From the cell containing the given text, extract its center point as [x, y] coordinate. 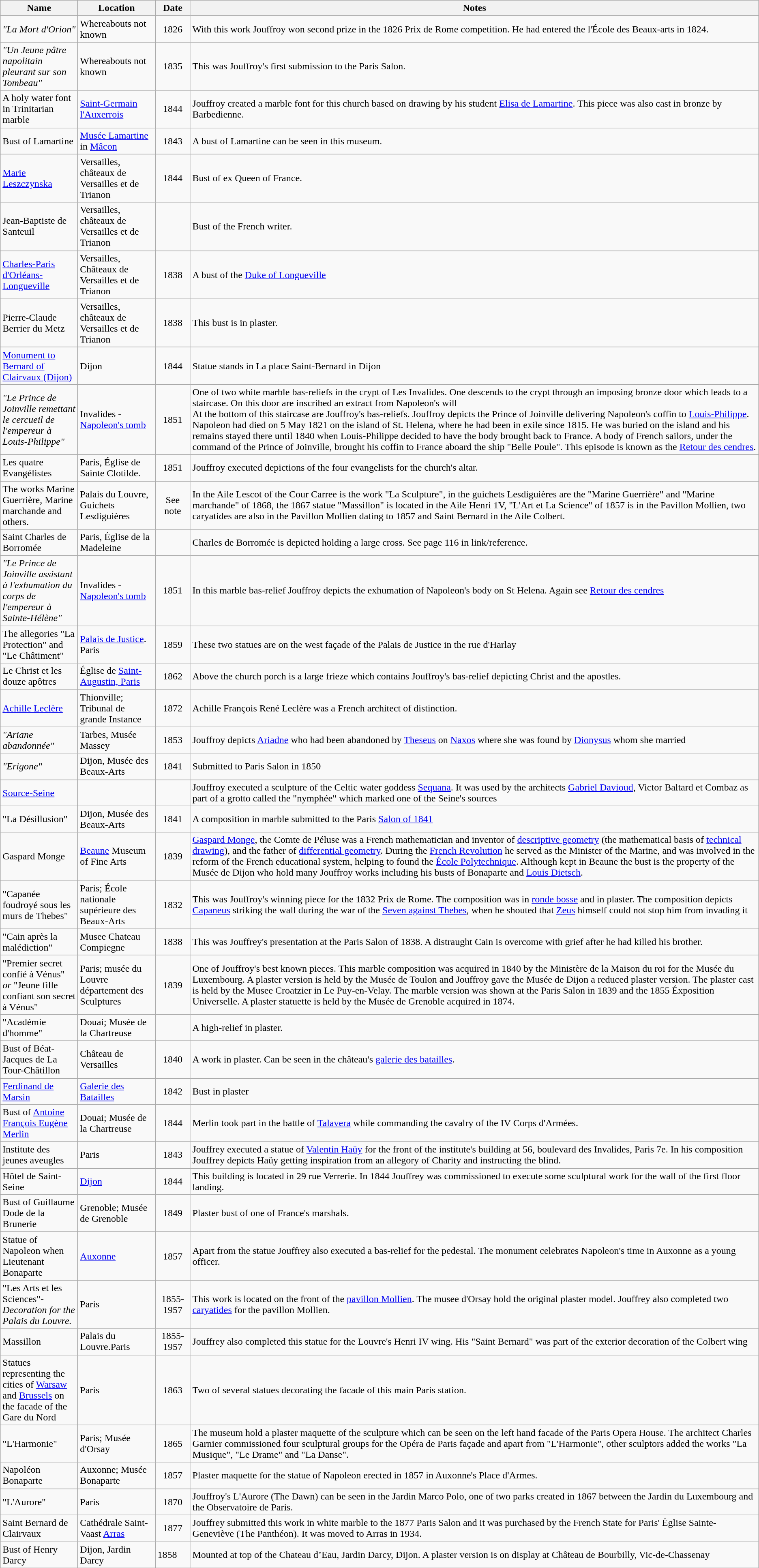
Bust of Henry Darcy [39, 1554]
Paris, Église de la Madeleine [117, 542]
Gaspard Monge [39, 856]
Mounted at top of the Chateau d’Eau, Jardin Darcy, Dijon. A plaster version is on display at Château de Bourbilly, Vic-de-Chassenay [474, 1554]
Ferdinand de Marsin [39, 1091]
"Premier secret confié à Vénus" or "Jeune fille confiant son secret à Vénus" [39, 985]
"Capanée foudroyé sous les murs de Thebes" [39, 905]
1870 [173, 1502]
Versailles, Châteaux de Versailles et de Trianon [117, 275]
1859 [173, 645]
A high-relief in plaster. [474, 1027]
"Le Prince de Joinville remettant le cercueil de l'empereur à Louis-Philippe" [39, 419]
Napoléon Bonaparte [39, 1476]
Bust of Antoine François Eugène Merlin [39, 1123]
A work in plaster. Can be seen in the château's galerie des batailles. [474, 1059]
1849 [173, 1213]
Palais du Louvre.Paris [117, 1342]
Bust of Guillaume Dode de la Brunerie [39, 1213]
Galerie des Batailles [117, 1091]
Grenoble; Musée de Grenoble [117, 1213]
Statue stands in La place Saint-Bernard in Dijon [474, 366]
Bust of Béat-Jacques de La Tour-Châtillon [39, 1059]
Bust of Lamartine [39, 141]
Palais de Justice. Paris [117, 645]
Dijon, Jardin Darcy [117, 1554]
Notes [474, 8]
Above the church porch is a large frieze which contains Jouffroy's bas-relief depicting Christ and the apostles. [474, 676]
"Cain après la malédiction" [39, 942]
See note [173, 505]
"Les Arts et les Sciences"- Decoration for the Palais du Louvre. [39, 1305]
Les quatre Evangélistes [39, 468]
Statue of Napoleon when Lieutenant Bonaparte [39, 1256]
Bust in plaster [474, 1091]
Source-Seine [39, 793]
Église de Saint-Augustin, Paris [117, 676]
1853 [173, 740]
Auxonne; Musée Bonaparte [117, 1476]
"Un Jeune pâtre napolitain pleurant sur son Tombeau" [39, 66]
1862 [173, 676]
The works Marine Guerrière, Marine marchande and others. [39, 505]
1826 [173, 29]
1840 [173, 1059]
Paris; École nationale supérieure des Beaux-Arts [117, 905]
"Le Prince de Joinville assistant à l'exhumation du corps de l'empereur à Sainte-Hélène" [39, 591]
Musee Chateau Compiegne [117, 942]
1835 [173, 66]
"Académie d'homme" [39, 1027]
Massillon [39, 1342]
Paris, Église de Sainte Clotilde. [117, 468]
"La Mort d'Orion" [39, 29]
With this work Jouffroy won second prize in the 1826 Prix de Rome competition. He had entered the l'École des Beaux-arts in 1824. [474, 29]
Jouffroy executed depictions of the four evangelists for the church's altar. [474, 468]
Charles de Borromée is depicted holding a large cross. See page 116 in link/reference. [474, 542]
Date [173, 8]
Jouffroy depicts Ariadne who had been abandoned by Theseus on Naxos where she was found by Dionysus whom she married [474, 740]
This was Jouffroy's first submission to the Paris Salon. [474, 66]
1832 [173, 905]
"Erigone" [39, 766]
Jouffrey also completed this statue for the Louvre's Henri IV wing. His "Saint Bernard" was part of the exterior decoration of the Colbert wing [474, 1342]
1842 [173, 1091]
Palais du Louvre, Guichets Lesdiguières [117, 505]
"La Désillusion" [39, 819]
Institute des jeunes aveugles [39, 1155]
In this marble bas-relief Jouffroy depicts the exhumation of Napoleon's body on St Helena. Again see Retour des cendres [474, 591]
"L'Aurore" [39, 1502]
Bust of the French writer. [474, 226]
A holy water font in Trinitarian marble [39, 109]
Statues representing the cities of Warsaw and Brussels on the facade of the Gare du Nord [39, 1390]
Hôtel de Saint-Seine [39, 1181]
Saint Charles de Borromée [39, 542]
This was Jouffrey's presentation at the Paris Salon of 1838. A distraught Cain is overcome with grief after he had killed his brother. [474, 942]
Plaster maquette for the statue of Napoleon erected in 1857 in Auxonne's Place d'Armes. [474, 1476]
Pierre-Claude Berrier du Metz [39, 323]
Paris; Musée d'Orsay [117, 1444]
Beaune Museum of Fine Arts [117, 856]
Apart from the statue Jouffrey also executed a bas-relief for the pedestal. The monument celebrates Napoleon's time in Auxonne as a young officer. [474, 1256]
Cathédrale Saint-Vaast Arras [117, 1528]
Submitted to Paris Salon in 1850 [474, 766]
Plaster bust of one of France's marshals. [474, 1213]
Tarbes, Musée Massey [117, 740]
Paris; musée du Louvre département des Sculptures [117, 985]
Jouffroy created a marble font for this church based on drawing by his student Elisa de Lamartine. This piece was also cast in bronze by Barbedienne. [474, 109]
These two statues are on the west façade of the Palais de Justice in the rue d'Harlay [474, 645]
Achille François René Leclère was a French architect of distinction. [474, 708]
1877 [173, 1528]
A bust of Lamartine can be seen in this museum. [474, 141]
"L'Harmonie" [39, 1444]
Bust of ex Queen of France. [474, 178]
Château de Versailles [117, 1059]
Le Christ et les douze apôtres [39, 676]
Two of several statues decorating the facade of this main Paris station. [474, 1390]
Saint-Germain l'Auxerrois [117, 109]
1872 [173, 708]
Auxonne [117, 1256]
Charles-Paris d'Orléans-Longueville [39, 275]
A bust of the Duke of Longueville [474, 275]
Jean-Baptiste de Santeuil [39, 226]
Achille Leclère [39, 708]
Marie Leszczynska [39, 178]
Location [117, 8]
This bust is in plaster. [474, 323]
1858 [173, 1554]
Name [39, 8]
Saint Bernard de Clairvaux [39, 1528]
A composition in marble submitted to the Paris Salon of 1841 [474, 819]
1863 [173, 1390]
Merlin took part in the battle of Talavera while commanding the cavalry of the IV Corps d'Armées. [474, 1123]
Monument to Bernard of Clairvaux (Dijon) [39, 366]
The allegories "La Protection" and "Le Châtiment" [39, 645]
"Ariane abandonnée" [39, 740]
Thionville; Tribunal de grande Instance [117, 708]
Musée Lamartine in Mâcon [117, 141]
1865 [173, 1444]
